Output the [x, y] coordinate of the center of the cell containing the given text.  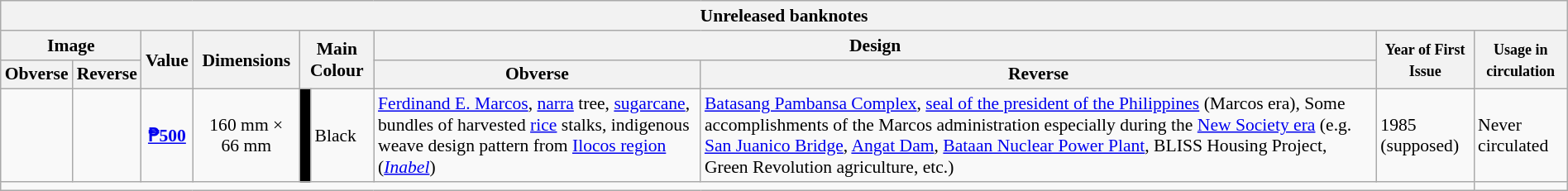
Never circulated [1520, 136]
Design [875, 45]
Main Colour [337, 60]
Unreleased banknotes [784, 16]
Image [71, 45]
1985 (supposed) [1425, 136]
Value [167, 60]
Ferdinand E. Marcos, narra tree, sugarcane, bundles of harvested rice stalks, indigenous weave design pattern from Ilocos region (Inabel) [538, 136]
Year of First Issue [1425, 60]
Black [342, 136]
160 mm × 66 mm [246, 136]
Dimensions [246, 60]
Usage in circulation [1520, 60]
₱500 [167, 136]
